Identify which cell holds the provided text, then report its (X, Y) central coordinate. 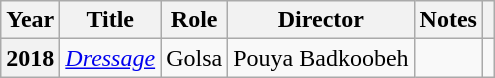
Title (110, 20)
Role (194, 20)
Director (321, 20)
2018 (30, 58)
Year (30, 20)
Notes (448, 20)
Golsa (194, 58)
Pouya Badkoobeh (321, 58)
Dressage (110, 58)
